Identify which cell holds the provided text, then report its (x, y) central coordinate. 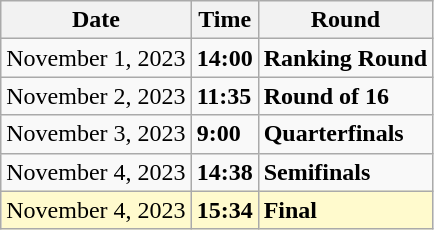
11:35 (224, 96)
15:34 (224, 210)
Round (345, 20)
9:00 (224, 134)
Round of 16 (345, 96)
Ranking Round (345, 58)
Date (96, 20)
November 1, 2023 (96, 58)
Final (345, 210)
Time (224, 20)
14:38 (224, 172)
Semifinals (345, 172)
November 2, 2023 (96, 96)
Quarterfinals (345, 134)
14:00 (224, 58)
November 3, 2023 (96, 134)
